Extract the [x, y] coordinate from the center of the cell holding the provided text.  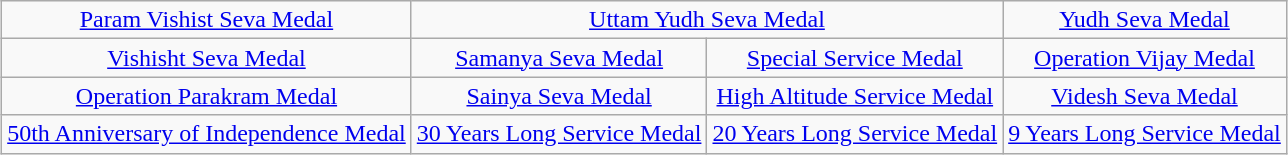
Yudh Seva Medal [1145, 20]
30 Years Long Service Medal [559, 134]
9 Years Long Service Medal [1145, 134]
Special Service Medal [855, 58]
Operation Parakram Medal [207, 96]
Samanya Seva Medal [559, 58]
Param Vishist Seva Medal [207, 20]
Uttam Yudh Seva Medal [706, 20]
Operation Vijay Medal [1145, 58]
High Altitude Service Medal [855, 96]
50th Anniversary of Independence Medal [207, 134]
Vishisht Seva Medal [207, 58]
Videsh Seva Medal [1145, 96]
Sainya Seva Medal [559, 96]
20 Years Long Service Medal [855, 134]
